Detect which cell encompasses the target text, then output its [x, y] center coordinate. 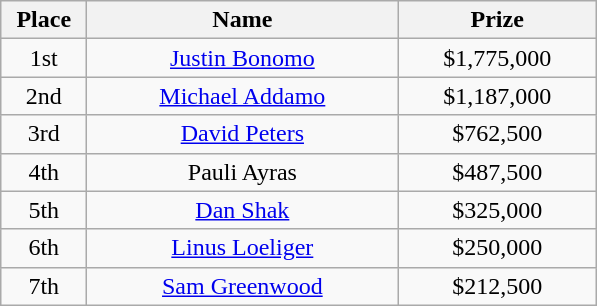
$1,775,000 [498, 58]
4th [44, 172]
$762,500 [498, 134]
Name [242, 20]
2nd [44, 96]
Pauli Ayras [242, 172]
Dan Shak [242, 210]
$212,500 [498, 286]
$325,000 [498, 210]
3rd [44, 134]
$487,500 [498, 172]
Linus Loeliger [242, 248]
6th [44, 248]
Michael Addamo [242, 96]
$1,187,000 [498, 96]
David Peters [242, 134]
Prize [498, 20]
7th [44, 286]
$250,000 [498, 248]
Sam Greenwood [242, 286]
1st [44, 58]
Justin Bonomo [242, 58]
5th [44, 210]
Place [44, 20]
